Locate the cell with the specified text and output its [x, y] center coordinate. 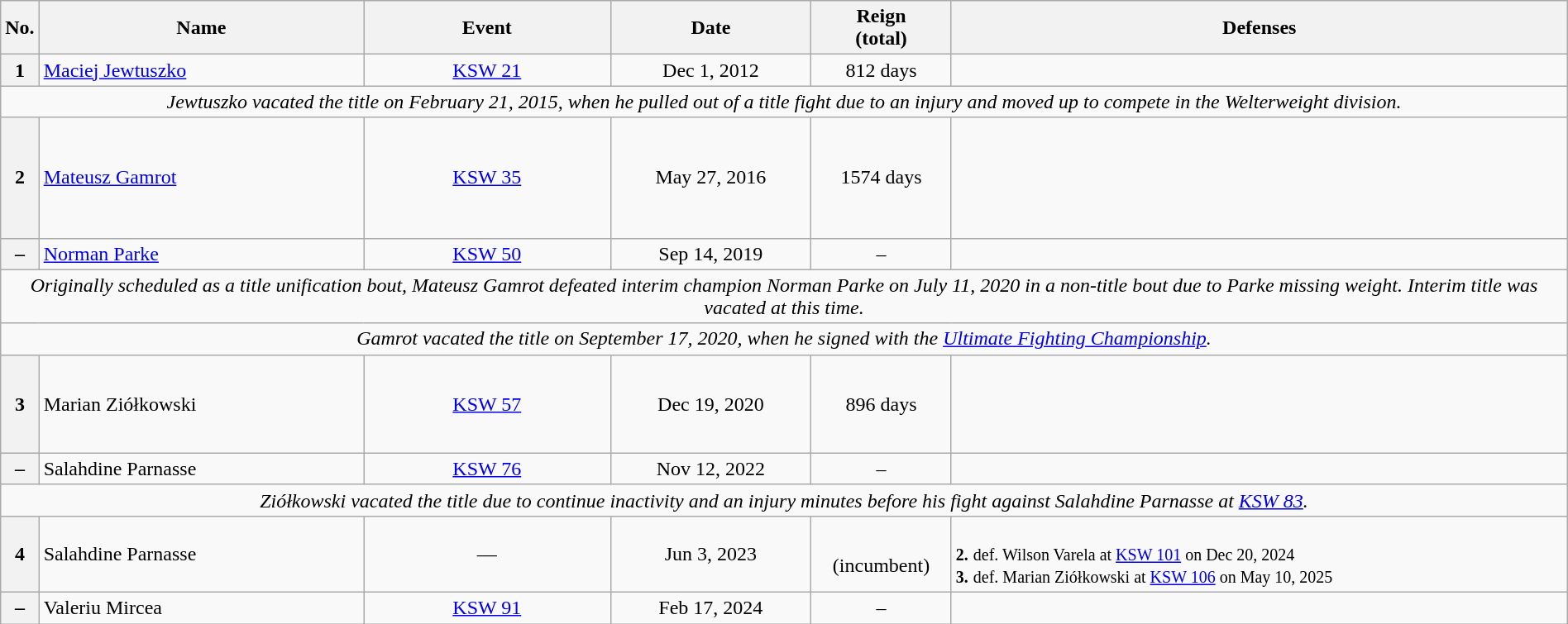
KSW 35 [488, 178]
KSW 21 [488, 70]
2. def. Wilson Varela at KSW 101 on Dec 20, 2024 3. def. Marian Ziółkowski at KSW 106 on May 10, 2025 [1259, 554]
Jun 3, 2023 [711, 554]
KSW 50 [488, 254]
May 27, 2016 [711, 178]
Date [711, 28]
Norman Parke [201, 254]
Event [488, 28]
Valeriu Mircea [201, 607]
Dec 19, 2020 [711, 403]
Feb 17, 2024 [711, 607]
— [488, 554]
2 [20, 178]
Gamrot vacated the title on September 17, 2020, when he signed with the Ultimate Fighting Championship. [784, 339]
(incumbent) [882, 554]
Name [201, 28]
Sep 14, 2019 [711, 254]
3 [20, 403]
Marian Ziółkowski [201, 403]
Nov 12, 2022 [711, 469]
1 [20, 70]
1574 days [882, 178]
Defenses [1259, 28]
No. [20, 28]
812 days [882, 70]
4 [20, 554]
Mateusz Gamrot [201, 178]
Maciej Jewtuszko [201, 70]
Reign(total) [882, 28]
Dec 1, 2012 [711, 70]
Ziółkowski vacated the title due to continue inactivity and an injury minutes before his fight against Salahdine Parnasse at KSW 83. [784, 500]
KSW 76 [488, 469]
KSW 91 [488, 607]
KSW 57 [488, 403]
896 days [882, 403]
